From the cell containing the given text, extract its center point as (x, y) coordinate. 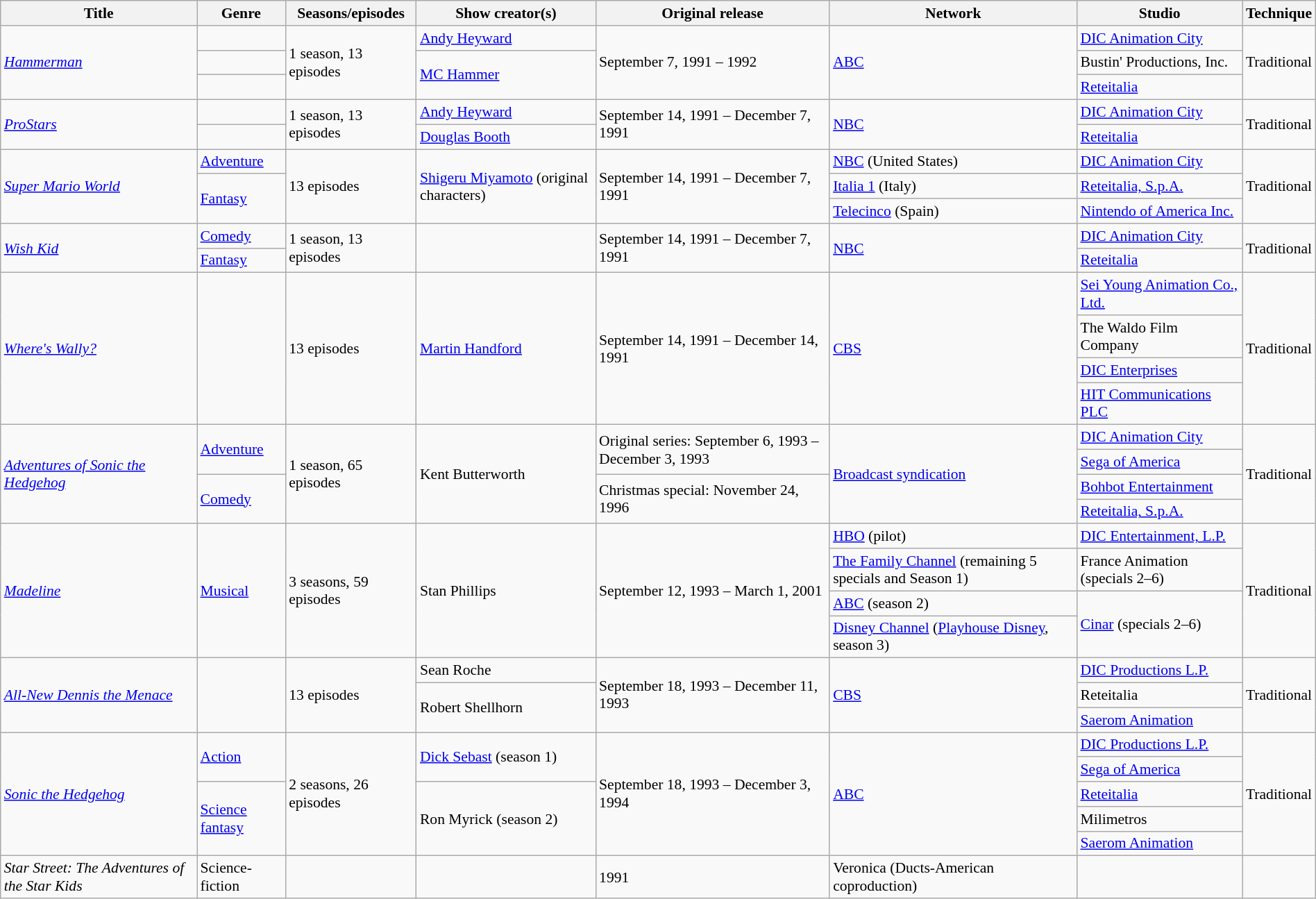
ProStars (99, 125)
Stan Phillips (506, 591)
Cinar (specials 2–6) (1159, 625)
Milimetros (1159, 819)
Show creator(s) (506, 13)
Sei Young Animation Co., Ltd. (1159, 294)
Musical (242, 591)
Disney Channel (Playhouse Disney, season 3) (953, 637)
Action (242, 757)
Douglas Booth (506, 137)
Adventures of Sonic the Hedgehog (99, 474)
ABC (season 2) (953, 603)
Ron Myrick (season 2) (506, 819)
Sean Roche (506, 671)
Sonic the Hedgehog (99, 794)
Shigeru Miyamoto (original characters) (506, 186)
HBO (pilot) (953, 537)
Network (953, 13)
Star Street: The Adventures of the Star Kids (99, 877)
2 seasons, 26 episodes (351, 794)
Robert Shellhorn (506, 708)
September 12, 1993 – March 1, 2001 (712, 591)
Where's Wally? (99, 348)
Bohbot Entertainment (1159, 487)
September 18, 1993 – December 11, 1993 (712, 696)
DIC Entertainment, L.P. (1159, 537)
1991 (712, 877)
HIT Communications PLC (1159, 404)
Madeline (99, 591)
Dick Sebast (season 1) (506, 757)
Wish Kid (99, 249)
Science fantasy (242, 819)
Title (99, 13)
Kent Butterworth (506, 474)
3 seasons, 59 episodes (351, 591)
Original release (712, 13)
Telecinco (Spain) (953, 211)
DIC Enterprises (1159, 370)
Science-fiction (242, 877)
September 18, 1993 – December 3, 1994 (712, 794)
Bustin' Productions, Inc. (1159, 62)
Italia 1 (Italy) (953, 187)
All-New Dennis the Menace (99, 696)
Studio (1159, 13)
The Family Channel (remaining 5 specials and Season 1) (953, 569)
Veronica (Ducts-American coproduction) (953, 877)
Christmas special: November 24, 1996 (712, 498)
NBC (United States) (953, 162)
France Animation (specials 2–6) (1159, 569)
Martin Handford (506, 348)
Hammerman (99, 62)
Original series: September 6, 1993 – December 3, 1993 (712, 450)
Technique (1279, 13)
The Waldo Film Company (1159, 336)
Broadcast syndication (953, 474)
September 14, 1991 – December 14, 1991 (712, 348)
September 7, 1991 – 1992 (712, 62)
Seasons/episodes (351, 13)
1 season, 65 episodes (351, 474)
Super Mario World (99, 186)
Nintendo of America Inc. (1159, 211)
MC Hammer (506, 75)
Genre (242, 13)
